Return [x, y] of the center of cell containing provided text 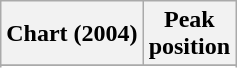
Peakposition [189, 34]
Chart (2004) [72, 34]
